Return the (X, Y) coordinate for the center point of the cell that contains the specified text.  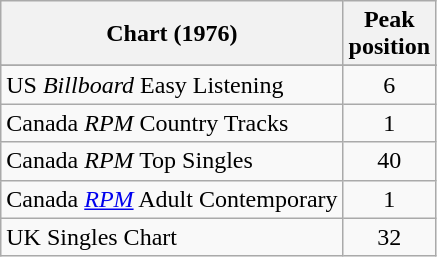
Canada RPM Country Tracks (172, 123)
Chart (1976) (172, 34)
Canada RPM Adult Contemporary (172, 199)
Peakposition (389, 34)
40 (389, 161)
6 (389, 85)
32 (389, 237)
US Billboard Easy Listening (172, 85)
Canada RPM Top Singles (172, 161)
UK Singles Chart (172, 237)
